Detect which cell encompasses the target text, then output its [x, y] center coordinate. 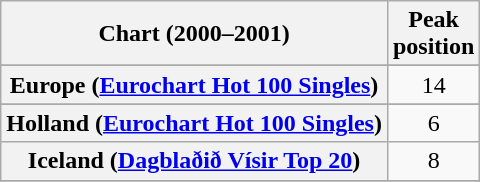
14 [433, 85]
Peakposition [433, 34]
8 [433, 161]
Holland (Eurochart Hot 100 Singles) [194, 123]
Chart (2000–2001) [194, 34]
Iceland (Dagblaðið Vísir Top 20) [194, 161]
6 [433, 123]
Europe (Eurochart Hot 100 Singles) [194, 85]
